Extract the (X, Y) coordinate from the center of the cell holding the provided text.  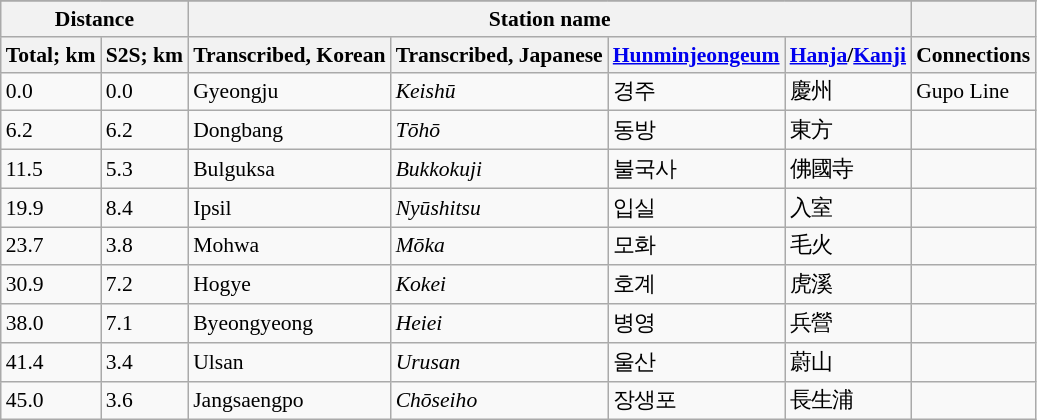
Total; km (51, 55)
Mōka (500, 246)
Ulsan (289, 362)
19.9 (51, 208)
Gupo Line (973, 92)
Transcribed, Japanese (500, 55)
11.5 (51, 170)
Heiei (500, 324)
입실 (696, 208)
모화 (696, 246)
Hunminjeongeum (696, 55)
毛火 (848, 246)
23.7 (51, 246)
Keishū (500, 92)
Dongbang (289, 130)
동방 (696, 130)
長生浦 (848, 400)
호계 (696, 286)
兵營 (848, 324)
38.0 (51, 324)
Station name (550, 19)
Mohwa (289, 246)
45.0 (51, 400)
8.4 (145, 208)
Bulguksa (289, 170)
S2S; km (145, 55)
Nyūshitsu (500, 208)
41.4 (51, 362)
Urusan (500, 362)
Hanja/Kanji (848, 55)
3.6 (145, 400)
3.8 (145, 246)
30.9 (51, 286)
Jangsaengpo (289, 400)
Bukkokuji (500, 170)
Byeongyeong (289, 324)
虎溪 (848, 286)
東方 (848, 130)
Gyeongju (289, 92)
蔚山 (848, 362)
Connections (973, 55)
Transcribed, Korean (289, 55)
Kokei (500, 286)
경주 (696, 92)
불국사 (696, 170)
병영 (696, 324)
3.4 (145, 362)
Ipsil (289, 208)
7.1 (145, 324)
慶州 (848, 92)
장생포 (696, 400)
Tōhō (500, 130)
5.3 (145, 170)
佛國寺 (848, 170)
入室 (848, 208)
Chōseiho (500, 400)
Hogye (289, 286)
울산 (696, 362)
7.2 (145, 286)
Distance (94, 19)
